Search for the cell housing the specified text and yield its [X, Y] center coordinate. 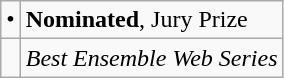
• [10, 20]
Best Ensemble Web Series [152, 58]
Nominated, Jury Prize [152, 20]
